Return (x, y) of the center of cell containing provided text 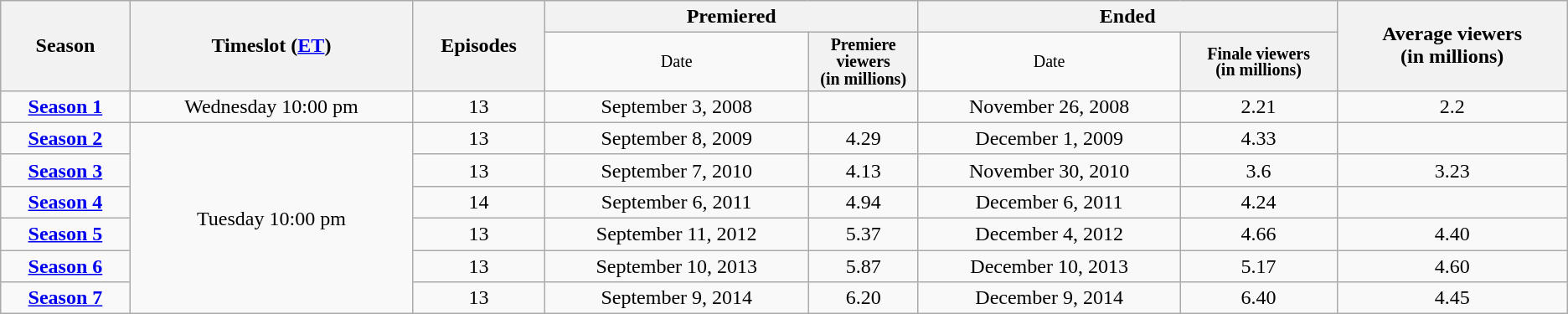
September 8, 2009 (677, 138)
4.29 (863, 138)
5.37 (863, 234)
2.21 (1258, 106)
September 9, 2014 (677, 298)
4.94 (863, 202)
6.20 (863, 298)
September 11, 2012 (677, 234)
September 3, 2008 (677, 106)
Episodes (479, 46)
Season 3 (65, 170)
Season 1 (65, 106)
Timeslot (ET) (271, 46)
Premiered (731, 17)
Wednesday 10:00 pm (271, 106)
December 10, 2013 (1049, 266)
4.24 (1258, 202)
5.87 (863, 266)
December 1, 2009 (1049, 138)
December 4, 2012 (1049, 234)
September 10, 2013 (677, 266)
3.6 (1258, 170)
Season (65, 46)
Season 6 (65, 266)
Season 5 (65, 234)
4.45 (1452, 298)
Finale viewers(in millions) (1258, 62)
September 6, 2011 (677, 202)
4.13 (863, 170)
6.40 (1258, 298)
Tuesday 10:00 pm (271, 218)
4.66 (1258, 234)
Ended (1127, 17)
4.33 (1258, 138)
November 26, 2008 (1049, 106)
4.40 (1452, 234)
4.60 (1452, 266)
3.23 (1452, 170)
5.17 (1258, 266)
December 6, 2011 (1049, 202)
14 (479, 202)
2.2 (1452, 106)
Average viewers(in millions) (1452, 46)
Season 7 (65, 298)
Season 4 (65, 202)
September 7, 2010 (677, 170)
December 9, 2014 (1049, 298)
Premiere viewers(in millions) (863, 62)
Season 2 (65, 138)
November 30, 2010 (1049, 170)
